Scan for the cell matching the given text and deliver its [X, Y] coordinate at center. 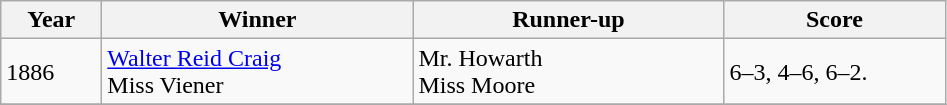
Mr. Howarth Miss Moore [568, 72]
1886 [52, 72]
Score [834, 20]
6–3, 4–6, 6–2. [834, 72]
Winner [258, 20]
Year [52, 20]
Runner-up [568, 20]
Walter Reid Craig Miss Viener [258, 72]
